Output the [x, y] coordinate of the center of the cell containing the given text.  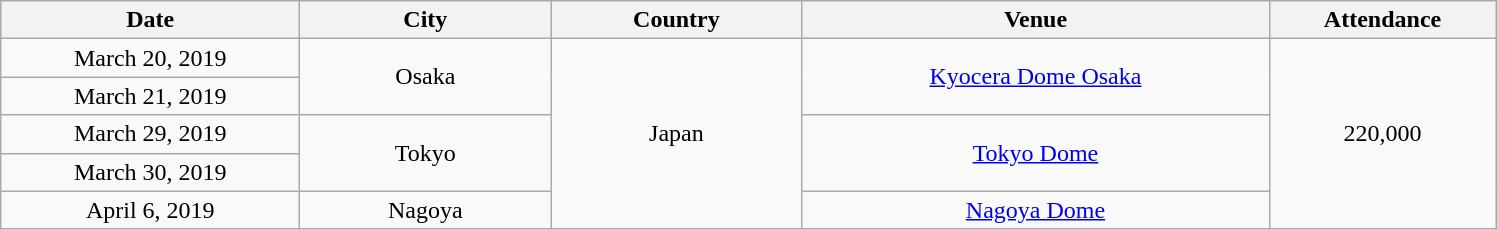
Venue [1036, 20]
April 6, 2019 [150, 210]
Nagoya Dome [1036, 210]
Nagoya [426, 210]
Date [150, 20]
Japan [676, 134]
March 20, 2019 [150, 58]
City [426, 20]
Kyocera Dome Osaka [1036, 77]
Tokyo [426, 153]
Country [676, 20]
March 29, 2019 [150, 134]
March 30, 2019 [150, 172]
Tokyo Dome [1036, 153]
Osaka [426, 77]
220,000 [1382, 134]
Attendance [1382, 20]
March 21, 2019 [150, 96]
